Provide the [x, y] coordinate of the cell's center where the given text is located.  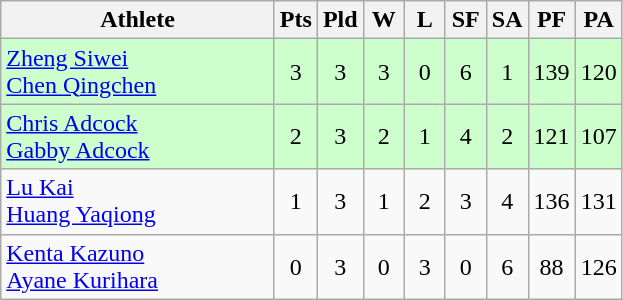
126 [598, 266]
L [424, 20]
88 [552, 266]
Athlete [138, 20]
W [384, 20]
Lu Kai Huang Yaqiong [138, 202]
SF [466, 20]
Pld [340, 20]
SA [507, 20]
131 [598, 202]
139 [552, 72]
Chris Adcock Gabby Adcock [138, 136]
Zheng Siwei Chen Qingchen [138, 72]
Kenta Kazuno Ayane Kurihara [138, 266]
120 [598, 72]
136 [552, 202]
Pts [296, 20]
107 [598, 136]
PA [598, 20]
PF [552, 20]
121 [552, 136]
